Find where the given text appears and provide that cell's center as [x, y] coordinate. 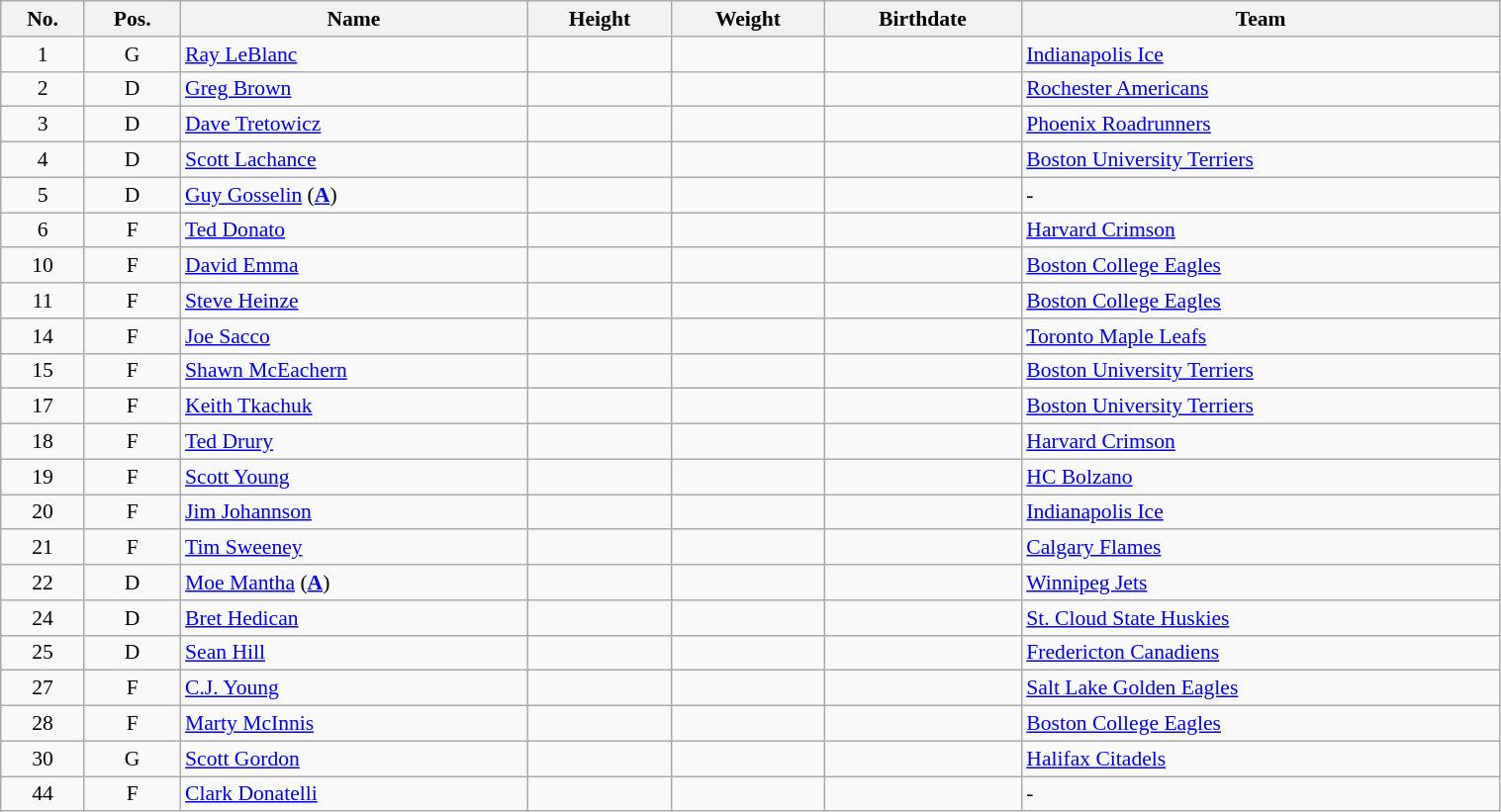
Team [1261, 19]
Shawn McEachern [354, 371]
Jim Johannson [354, 512]
25 [44, 653]
Steve Heinze [354, 301]
28 [44, 724]
11 [44, 301]
Ted Donato [354, 230]
22 [44, 583]
Joe Sacco [354, 336]
Bret Hedican [354, 618]
14 [44, 336]
4 [44, 160]
18 [44, 442]
2 [44, 89]
C.J. Young [354, 688]
Height [600, 19]
David Emma [354, 266]
5 [44, 195]
Toronto Maple Leafs [1261, 336]
Keith Tkachuk [354, 406]
Tim Sweeney [354, 548]
10 [44, 266]
19 [44, 477]
Scott Young [354, 477]
Marty McInnis [354, 724]
Winnipeg Jets [1261, 583]
Rochester Americans [1261, 89]
Clark Donatelli [354, 794]
Phoenix Roadrunners [1261, 125]
Halifax Citadels [1261, 759]
Moe Mantha (A) [354, 583]
No. [44, 19]
Sean Hill [354, 653]
21 [44, 548]
Salt Lake Golden Eagles [1261, 688]
St. Cloud State Huskies [1261, 618]
Weight [748, 19]
Scott Gordon [354, 759]
17 [44, 406]
20 [44, 512]
Guy Gosselin (A) [354, 195]
1 [44, 54]
Name [354, 19]
15 [44, 371]
Ted Drury [354, 442]
3 [44, 125]
HC Bolzano [1261, 477]
Fredericton Canadiens [1261, 653]
Birthdate [923, 19]
Pos. [133, 19]
Ray LeBlanc [354, 54]
24 [44, 618]
44 [44, 794]
Dave Tretowicz [354, 125]
Calgary Flames [1261, 548]
Scott Lachance [354, 160]
27 [44, 688]
30 [44, 759]
Greg Brown [354, 89]
6 [44, 230]
